Provide the [X, Y] coordinate of the cell's center where the given text is located.  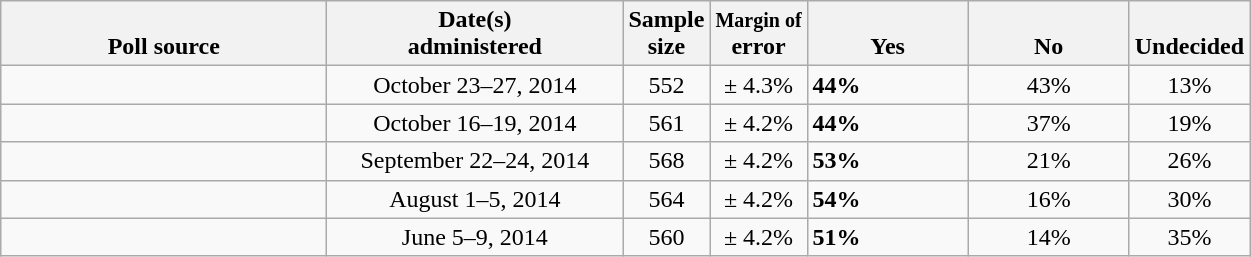
October 16–19, 2014 [475, 123]
35% [1189, 237]
June 5–9, 2014 [475, 237]
13% [1189, 85]
Date(s)administered [475, 34]
37% [1048, 123]
51% [888, 237]
21% [1048, 161]
561 [666, 123]
54% [888, 199]
Undecided [1189, 34]
26% [1189, 161]
19% [1189, 123]
± 4.3% [758, 85]
No [1048, 34]
October 23–27, 2014 [475, 85]
August 1–5, 2014 [475, 199]
16% [1048, 199]
30% [1189, 199]
Yes [888, 34]
560 [666, 237]
Samplesize [666, 34]
564 [666, 199]
552 [666, 85]
Margin oferror [758, 34]
568 [666, 161]
53% [888, 161]
Poll source [164, 34]
September 22–24, 2014 [475, 161]
14% [1048, 237]
43% [1048, 85]
